Scan for the cell matching the given text and deliver its (X, Y) coordinate at center. 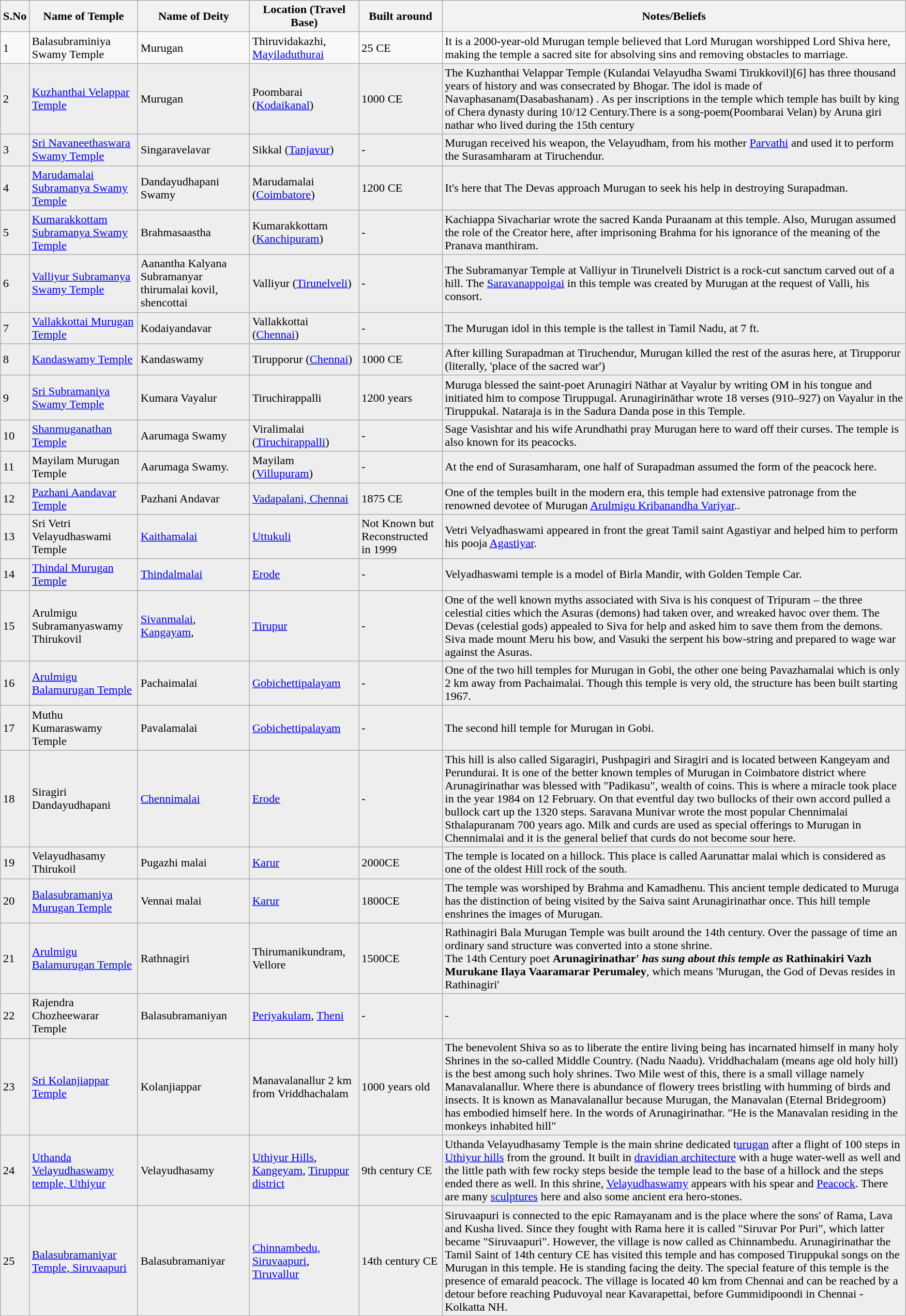
Location (Travel Base) (304, 16)
Notes/Beliefs (674, 16)
Kumarakkottam Subramanya Swamy Temple (83, 232)
1 (15, 47)
Marudamalai (Coimbatore) (304, 188)
Pugazhi malai (194, 862)
Dandayudhapani Swamy (194, 188)
Thindal Murugan Temple (83, 575)
Chennimalai (194, 799)
1200 CE (400, 188)
5 (15, 232)
Uttukuli (304, 537)
11 (15, 467)
Marudamalai Subramanya Swamy Temple (83, 188)
Pazhani Aandavar Temple (83, 499)
Balasubramaniyar Temple, Siruvaapuri (83, 1260)
Thirumanikundram, Vellore (304, 958)
3 (15, 150)
Rathnagiri (194, 958)
Shanmuganathan Temple (83, 436)
Mayilam (Villupuram) (304, 467)
8 (15, 359)
Thindalmalai (194, 575)
24 (15, 1170)
21 (15, 958)
Siragiri Dandayudhapani (83, 799)
14 (15, 575)
2 (15, 99)
25 (15, 1260)
25 CE (400, 47)
Balasubraminiya Swamy Temple (83, 47)
Sri Vetri Velayudhaswami Temple (83, 537)
Velyadhaswami temple is a model of Birla Mandir, with Golden Temple Car. (674, 575)
Kolanjiappar (194, 1087)
20 (15, 901)
9 (15, 397)
After killing Surapadman at Tiruchendur, Murugan killed the rest of the asuras here, at Tirupporur (literally, 'place of the sacred war') (674, 359)
18 (15, 799)
22 (15, 1016)
Vetri Velyadhaswami appeared in front the great Tamil saint Agastiyar and helped him to perform his pooja Agastiyar. (674, 537)
Chinnambedu, Siruvaapuri,Tiruvallur (304, 1260)
Built around (400, 16)
Velayudhasamy Thirukoil (83, 862)
Mayilam Murugan Temple (83, 467)
Valliyur Subramanya Swamy Temple (83, 284)
At the end of Surasamharam, one half of Surapadman assumed the form of the peacock here. (674, 467)
Singaravelavar (194, 150)
Murugan received his weapon, the Velayudham, from his mother Parvathi and used it to perform the Surasamharam at Tiruchendur. (674, 150)
Sivanmalai, Kangayam, (194, 626)
The temple is located on a hillock. This place is called Aarunattar malai which is considered as one of the oldest Hill rock of the south. (674, 862)
Kumara Vayalur (194, 397)
Sikkal (Tanjavur) (304, 150)
1000 years old (400, 1087)
Not Known but Reconstructed in 1999 (400, 537)
1875 CE (400, 499)
Poombarai (Kodaikanal) (304, 99)
Kumarakkottam (Kanchipuram) (304, 232)
Pazhani Andavar (194, 499)
Velayudhasamy (194, 1170)
16 (15, 683)
2000CE (400, 862)
Brahmasaastha (194, 232)
Sri Subramaniya Swamy Temple (83, 397)
Sri Kolanjiappar Temple (83, 1087)
Balasubramaniyar (194, 1260)
12 (15, 499)
13 (15, 537)
One of the temples built in the modern era, this temple had extensive patronage from the renowned devotee of Murugan Arulmigu Kribanandha Variyar.. (674, 499)
19 (15, 862)
Aarumaga Swamy (194, 436)
Name of Deity (194, 16)
Manavalanallur 2 km from Vriddhachalam (304, 1087)
23 (15, 1087)
1200 years (400, 397)
4 (15, 188)
Valliyur (Tirunelveli) (304, 284)
Aarumaga Swamy. (194, 467)
Vallakkottai Murugan Temple (83, 328)
Tirupur (304, 626)
Kuzhanthai Velappar Temple (83, 99)
10 (15, 436)
Uthanda Velayudhaswamy temple, Uthiyur (83, 1170)
Uthiyur Hills,Kangeyam, Tiruppur district (304, 1170)
Rajendra Chozheewarar Temple (83, 1016)
Arulmigu Subramanyaswamy Thirukovil (83, 626)
Tiruchirappalli (304, 397)
Periyakulam, Theni (304, 1016)
1500CE (400, 958)
Muthu Kumaraswamy Temple (83, 728)
Thiruvidakazhi, Mayiladuthurai (304, 47)
Viralimalai (Tiruchirappalli) (304, 436)
Kodaiyandavar (194, 328)
9th century CE (400, 1170)
15 (15, 626)
Kaithamalai (194, 537)
The second hill temple for Murugan in Gobi. (674, 728)
Tirupporur (Chennai) (304, 359)
Vadapalani, Chennai (304, 499)
14th century CE (400, 1260)
6 (15, 284)
17 (15, 728)
It's here that The Devas approach Murugan to seek his help in destroying Surapadman. (674, 188)
Kandaswamy (194, 359)
Vallakkottai (Chennai) (304, 328)
Sri Navaneethaswara Swamy Temple (83, 150)
Pavalamalai (194, 728)
Balasubramaniya Murugan Temple (83, 901)
Name of Temple (83, 16)
S.No (15, 16)
The Murugan idol in this temple is the tallest in Tamil Nadu, at 7 ft. (674, 328)
Kandaswamy Temple (83, 359)
7 (15, 328)
Sage Vasishtar and his wife Arundhathi pray Murugan here to ward off their curses. The temple is also known for its peacocks. (674, 436)
Balasubramaniyan (194, 1016)
1800CE (400, 901)
Vennai malai (194, 901)
Aanantha Kalyana Subramanyar thirumalai kovil, shencottai (194, 284)
Pachaimalai (194, 683)
